Detect which cell encompasses the target text, then output its [X, Y] center coordinate. 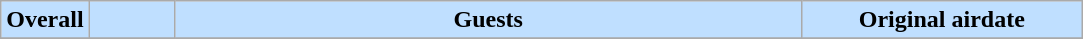
Overall [45, 20]
Original airdate [942, 20]
Guests [488, 20]
